From the cell containing the given text, extract its center point as [X, Y] coordinate. 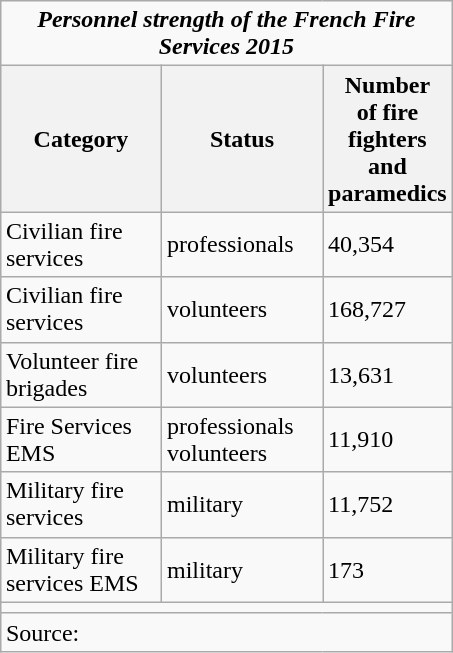
Volunteer fire brigades [80, 374]
Military fire services [80, 504]
Numberof fire fightersand paramedics [388, 139]
Personnel strength of the French Fire Services 2015 [226, 34]
Status [242, 139]
professionals [242, 244]
Source: [226, 632]
168,727 [388, 310]
professionalsvolunteers [242, 440]
Military fire services EMS [80, 570]
11,752 [388, 504]
11,910 [388, 440]
Fire Services EMS [80, 440]
40,354 [388, 244]
Category [80, 139]
13,631 [388, 374]
173 [388, 570]
